For the text-containing cell, return its midpoint in [x, y] coordinate format. 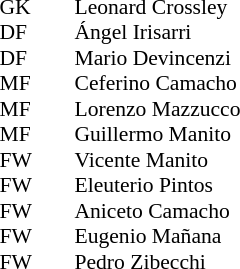
Ángel Irisarri [157, 33]
Eleuterio Pintos [157, 185]
Lorenzo Mazzucco [157, 109]
Vicente Manito [157, 160]
Ceferino Camacho [157, 83]
Guillermo Manito [157, 135]
Eugenio Mañana [157, 237]
Aniceto Camacho [157, 211]
Mario Devincenzi [157, 58]
